Find where the given text appears and provide that cell's center as (X, Y) coordinate. 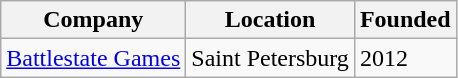
Founded (405, 20)
Company (94, 20)
Battlestate Games (94, 58)
2012 (405, 58)
Saint Petersburg (270, 58)
Location (270, 20)
